Extract the [x, y] coordinate from the center of the cell holding the provided text.  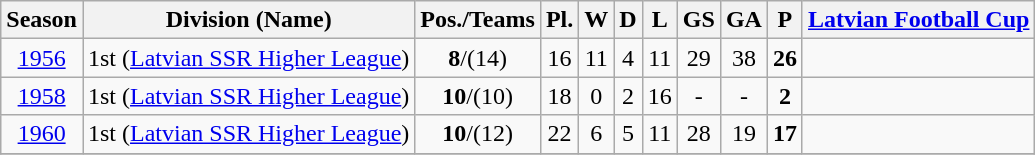
29 [698, 58]
Pl. [559, 20]
17 [784, 134]
5 [628, 134]
22 [559, 134]
4 [628, 58]
P [784, 20]
GS [698, 20]
8/(14) [478, 58]
W [596, 20]
Season [42, 20]
10/(12) [478, 134]
Division (Name) [248, 20]
19 [744, 134]
1958 [42, 96]
6 [596, 134]
1956 [42, 58]
GA [744, 20]
Latvian Football Cup [918, 20]
0 [596, 96]
D [628, 20]
38 [744, 58]
1960 [42, 134]
26 [784, 58]
Pos./Teams [478, 20]
10/(10) [478, 96]
28 [698, 134]
L [660, 20]
18 [559, 96]
